Determine the [X, Y] coordinate at the center of the cell enclosing the given text.  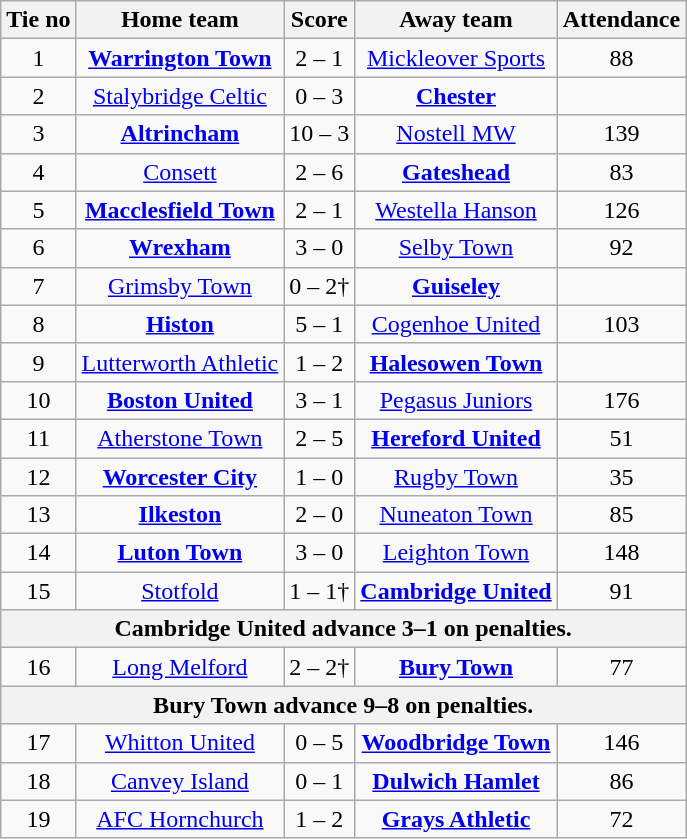
0 – 3 [320, 96]
Consett [180, 172]
Ilkeston [180, 515]
13 [38, 515]
12 [38, 477]
16 [38, 667]
146 [621, 743]
103 [621, 324]
7 [38, 286]
2 – 5 [320, 438]
72 [621, 819]
Luton Town [180, 553]
Away team [456, 20]
Halesowen Town [456, 362]
Home team [180, 20]
92 [621, 248]
Lutterworth Athletic [180, 362]
0 – 1 [320, 781]
10 – 3 [320, 134]
Grimsby Town [180, 286]
9 [38, 362]
Woodbridge Town [456, 743]
Pegasus Juniors [456, 400]
88 [621, 58]
Whitton United [180, 743]
Canvey Island [180, 781]
86 [621, 781]
3 [38, 134]
Guiseley [456, 286]
6 [38, 248]
1 – 1† [320, 591]
17 [38, 743]
176 [621, 400]
15 [38, 591]
8 [38, 324]
Bury Town [456, 667]
0 – 2† [320, 286]
Attendance [621, 20]
5 [38, 210]
35 [621, 477]
18 [38, 781]
77 [621, 667]
139 [621, 134]
126 [621, 210]
0 – 5 [320, 743]
Nuneaton Town [456, 515]
Bury Town advance 9–8 on penalties. [344, 705]
Gateshead [456, 172]
Long Melford [180, 667]
10 [38, 400]
Cogenhoe United [456, 324]
91 [621, 591]
Stotfold [180, 591]
19 [38, 819]
148 [621, 553]
Atherstone Town [180, 438]
1 [38, 58]
Tie no [38, 20]
Score [320, 20]
Warrington Town [180, 58]
Worcester City [180, 477]
Westella Hanson [456, 210]
Selby Town [456, 248]
Mickleover Sports [456, 58]
1 – 0 [320, 477]
85 [621, 515]
Boston United [180, 400]
Histon [180, 324]
2 – 6 [320, 172]
Chester [456, 96]
Leighton Town [456, 553]
AFC Hornchurch [180, 819]
83 [621, 172]
14 [38, 553]
Rugby Town [456, 477]
2 – 0 [320, 515]
2 – 2† [320, 667]
Hereford United [456, 438]
11 [38, 438]
Grays Athletic [456, 819]
3 – 1 [320, 400]
51 [621, 438]
5 – 1 [320, 324]
Cambridge United [456, 591]
4 [38, 172]
2 [38, 96]
Wrexham [180, 248]
Dulwich Hamlet [456, 781]
Nostell MW [456, 134]
Stalybridge Celtic [180, 96]
Cambridge United advance 3–1 on penalties. [344, 629]
Macclesfield Town [180, 210]
Altrincham [180, 134]
